Scan for the cell matching the given text and deliver its [x, y] coordinate at center. 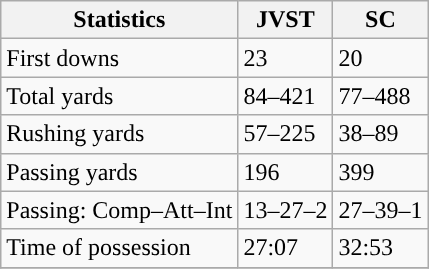
First downs [120, 58]
Passing: Comp–Att–Int [120, 210]
SC [380, 20]
Passing yards [120, 172]
23 [286, 58]
JVST [286, 20]
20 [380, 58]
13–27–2 [286, 210]
27:07 [286, 248]
Statistics [120, 20]
38–89 [380, 134]
32:53 [380, 248]
Rushing yards [120, 134]
77–488 [380, 96]
27–39–1 [380, 210]
Total yards [120, 96]
Time of possession [120, 248]
84–421 [286, 96]
196 [286, 172]
57–225 [286, 134]
399 [380, 172]
